From the cell containing the given text, extract its center point as (x, y) coordinate. 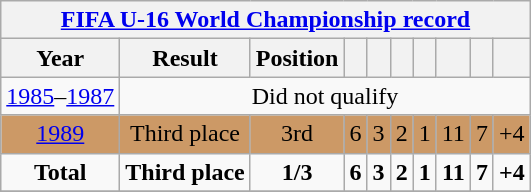
Total (60, 172)
1985–1987 (60, 96)
Position (297, 58)
3rd (297, 134)
Result (185, 58)
1989 (60, 134)
Did not qualify (325, 96)
Year (60, 58)
FIFA U-16 World Championship record (266, 20)
1/3 (297, 172)
